Return (X, Y) of the center of cell containing provided text 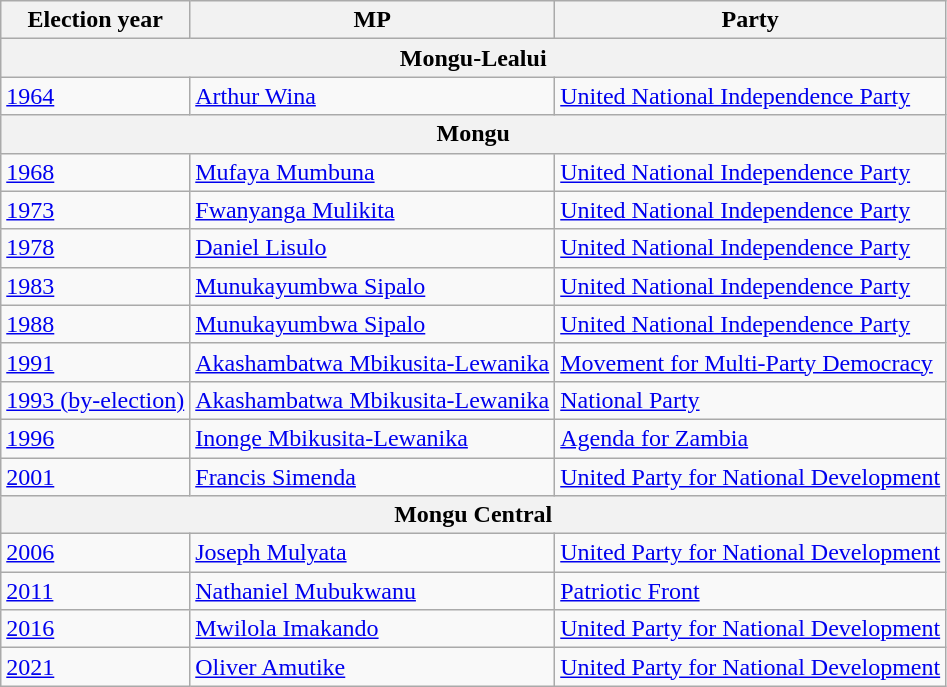
Mufaya Mumbuna (372, 172)
Francis Simenda (372, 477)
Mwilola Imakando (372, 629)
National Party (750, 400)
Inonge Mbikusita-Lewanika (372, 438)
Election year (96, 20)
2006 (96, 553)
Mongu-Lealui (474, 58)
Mongu Central (474, 515)
1993 (by-election) (96, 400)
Party (750, 20)
1988 (96, 324)
2016 (96, 629)
Fwanyanga Mulikita (372, 210)
Daniel Lisulo (372, 248)
2011 (96, 591)
2021 (96, 667)
Mongu (474, 134)
MP (372, 20)
1964 (96, 96)
Oliver Amutike (372, 667)
1991 (96, 362)
1968 (96, 172)
Arthur Wina (372, 96)
2001 (96, 477)
Agenda for Zambia (750, 438)
Patriotic Front (750, 591)
1978 (96, 248)
1973 (96, 210)
Joseph Mulyata (372, 553)
Nathaniel Mubukwanu (372, 591)
1983 (96, 286)
1996 (96, 438)
Movement for Multi-Party Democracy (750, 362)
